Identify which cell holds the provided text, then report its [X, Y] central coordinate. 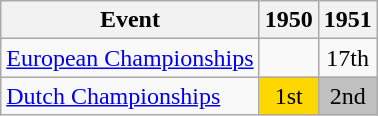
1951 [348, 20]
Event [130, 20]
1950 [288, 20]
Dutch Championships [130, 96]
17th [348, 58]
European Championships [130, 58]
1st [288, 96]
2nd [348, 96]
